Pinpoint the cell where the given text exists, returning its (x, y) midpoint coordinate. 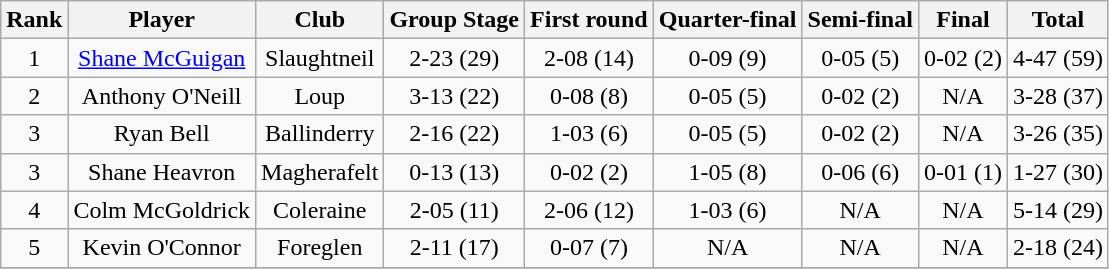
2-18 (24) (1058, 248)
Anthony O'Neill (162, 96)
Final (962, 20)
2-05 (11) (454, 210)
3-26 (35) (1058, 134)
Rank (34, 20)
0-08 (8) (590, 96)
4 (34, 210)
Total (1058, 20)
1-05 (8) (728, 172)
1 (34, 58)
Shane Heavron (162, 172)
Magherafelt (320, 172)
Shane McGuigan (162, 58)
1-27 (30) (1058, 172)
5-14 (29) (1058, 210)
Quarter-final (728, 20)
3-28 (37) (1058, 96)
Kevin O'Connor (162, 248)
Player (162, 20)
4-47 (59) (1058, 58)
Semi-final (860, 20)
Club (320, 20)
2-23 (29) (454, 58)
0-07 (7) (590, 248)
Loup (320, 96)
0-13 (13) (454, 172)
Foreglen (320, 248)
Ryan Bell (162, 134)
Colm McGoldrick (162, 210)
2 (34, 96)
0-01 (1) (962, 172)
3-13 (22) (454, 96)
5 (34, 248)
0-06 (6) (860, 172)
Slaughtneil (320, 58)
Ballinderry (320, 134)
2-16 (22) (454, 134)
2-08 (14) (590, 58)
0-09 (9) (728, 58)
Group Stage (454, 20)
2-11 (17) (454, 248)
Coleraine (320, 210)
First round (590, 20)
2-06 (12) (590, 210)
